Find where the given text appears and provide that cell's center as (X, Y) coordinate. 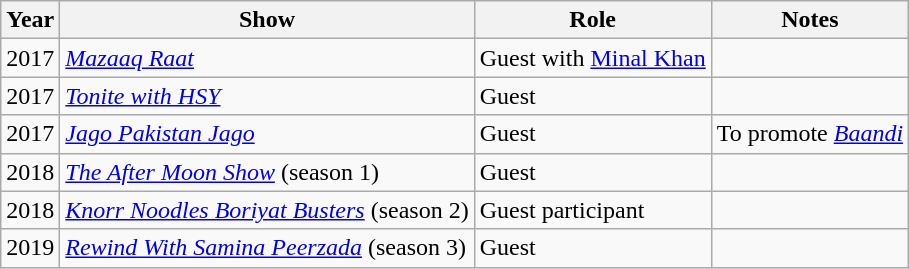
Notes (810, 20)
2019 (30, 248)
Jago Pakistan Jago (267, 134)
Mazaaq Raat (267, 58)
The After Moon Show (season 1) (267, 172)
Knorr Noodles Boriyat Busters (season 2) (267, 210)
To promote Baandi (810, 134)
Role (592, 20)
Guest participant (592, 210)
Year (30, 20)
Rewind With Samina Peerzada (season 3) (267, 248)
Guest with Minal Khan (592, 58)
Tonite with HSY (267, 96)
Show (267, 20)
